Extract the [X, Y] coordinate from the center of the cell holding the provided text.  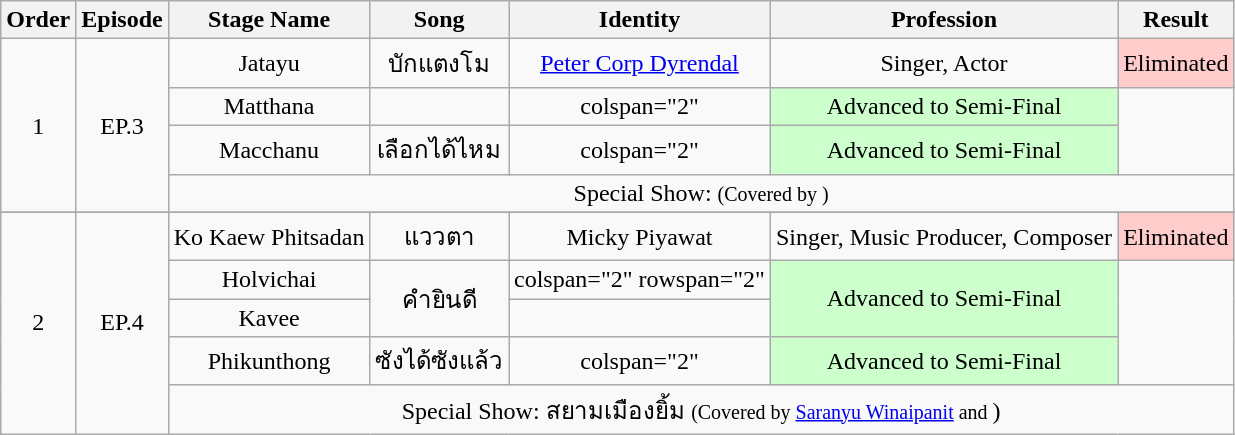
Ko Kaew Phitsadan [269, 236]
Order [38, 20]
Peter Corp Dyrendal [639, 64]
ซังได้ซังแล้ว [440, 362]
EP.4 [122, 323]
บักแตงโม [440, 64]
Holvichai [269, 280]
Singer, Music Producer, Composer [944, 236]
Macchanu [269, 150]
Episode [122, 20]
Matthana [269, 106]
Identity [639, 20]
Profession [944, 20]
คำยินดี [440, 299]
Special Show: (Covered by ) [701, 193]
Phikunthong [269, 362]
EP.3 [122, 126]
colspan="2" rowspan="2" [639, 280]
Kavee [269, 318]
Special Show: สยามเมืองยิ้ม (Covered by Saranyu Winaipanit and ) [701, 410]
Song [440, 20]
แววตา [440, 236]
1 [38, 126]
Singer, Actor [944, 64]
เลือกได้ไหม [440, 150]
Jatayu [269, 64]
Stage Name [269, 20]
Result [1176, 20]
2 [38, 323]
Micky Piyawat [639, 236]
